Determine the [x, y] coordinate at the center of the cell enclosing the given text.  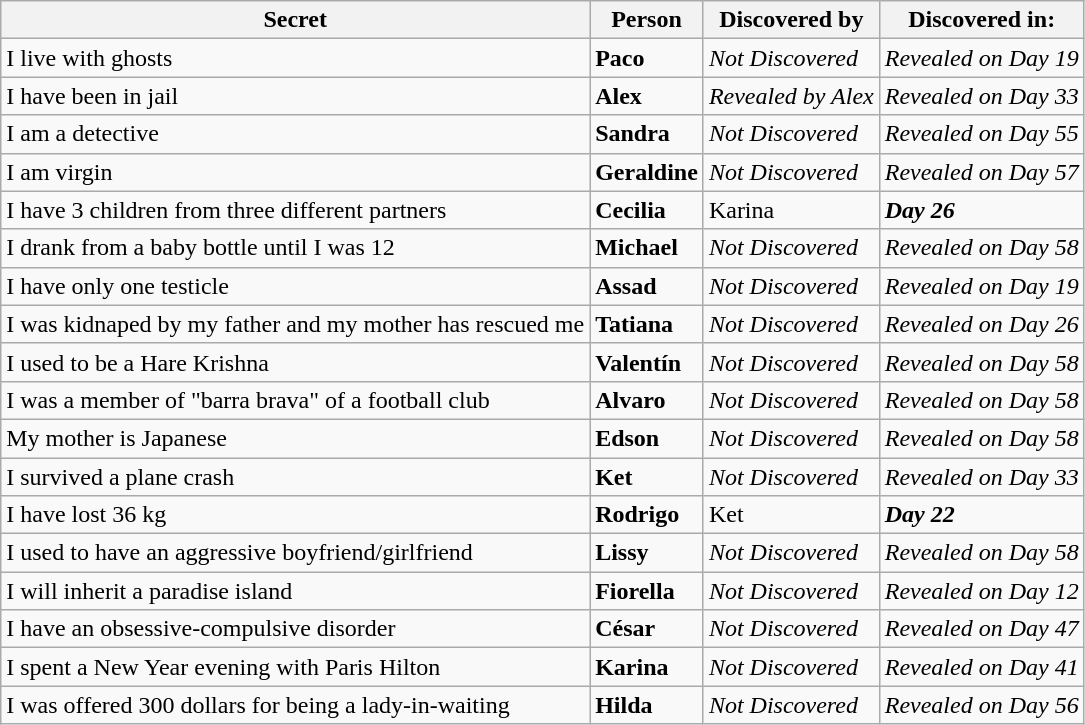
Discovered by [791, 20]
Revealed by Alex [791, 96]
Day 26 [982, 210]
I drank from a baby bottle until I was 12 [296, 248]
I live with ghosts [296, 58]
Revealed on Day 55 [982, 134]
Revealed on Day 57 [982, 172]
I will inherit a paradise island [296, 591]
Hilda [647, 705]
I am virgin [296, 172]
Person [647, 20]
I survived a plane crash [296, 477]
I used to have an aggressive boyfriend/girlfriend [296, 553]
Edson [647, 438]
Tatiana [647, 324]
Alvaro [647, 400]
Paco [647, 58]
Valentín [647, 362]
Revealed on Day 12 [982, 591]
I have lost 36 kg [296, 515]
Secret [296, 20]
Assad [647, 286]
Revealed on Day 41 [982, 667]
I was kidnaped by my father and my mother has rescued me [296, 324]
I was a member of "barra brava" of a football club [296, 400]
Lissy [647, 553]
Revealed on Day 26 [982, 324]
I have an obsessive-compulsive disorder [296, 629]
Sandra [647, 134]
I have been in jail [296, 96]
I am a detective [296, 134]
I spent a New Year evening with Paris Hilton [296, 667]
I have only one testicle [296, 286]
Day 22 [982, 515]
Fiorella [647, 591]
My mother is Japanese [296, 438]
Alex [647, 96]
Revealed on Day 47 [982, 629]
Discovered in: [982, 20]
César [647, 629]
Geraldine [647, 172]
Cecilia [647, 210]
I have 3 children from three different partners [296, 210]
Michael [647, 248]
I used to be a Hare Krishna [296, 362]
Revealed on Day 56 [982, 705]
I was offered 300 dollars for being a lady-in-waiting [296, 705]
Rodrigo [647, 515]
